From the cell containing the given text, extract its center point as [X, Y] coordinate. 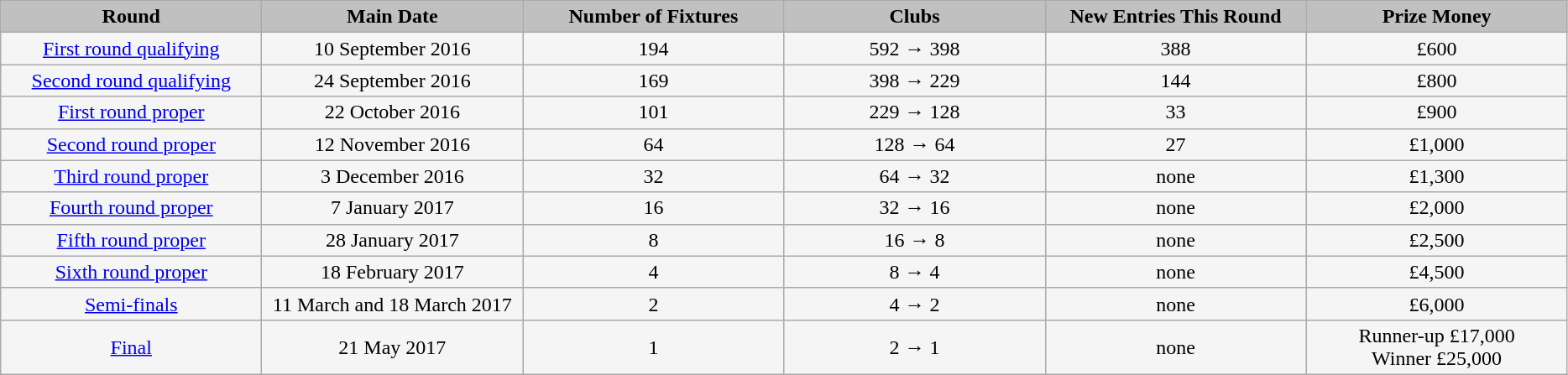
128 → 64 [915, 144]
11 March and 18 March 2017 [393, 304]
27 [1175, 144]
First round qualifying [131, 49]
Fifth round proper [131, 240]
16 → 8 [915, 240]
12 November 2016 [393, 144]
388 [1175, 49]
£900 [1437, 112]
18 February 2017 [393, 272]
32 [653, 176]
398 → 229 [915, 81]
10 September 2016 [393, 49]
2 [653, 304]
£2,500 [1437, 240]
144 [1175, 81]
Clubs [915, 17]
101 [653, 112]
64 [653, 144]
592 → 398 [915, 49]
28 January 2017 [393, 240]
£800 [1437, 81]
Third round proper [131, 176]
16 [653, 208]
£1,000 [1437, 144]
Second round proper [131, 144]
£6,000 [1437, 304]
Prize Money [1437, 17]
Sixth round proper [131, 272]
7 January 2017 [393, 208]
4 [653, 272]
£1,300 [1437, 176]
Round [131, 17]
Final [131, 347]
8 [653, 240]
2 → 1 [915, 347]
£2,000 [1437, 208]
22 October 2016 [393, 112]
Runner-up £17,000Winner £25,000 [1437, 347]
1 [653, 347]
First round proper [131, 112]
64 → 32 [915, 176]
8 → 4 [915, 272]
194 [653, 49]
Fourth round proper [131, 208]
£4,500 [1437, 272]
Second round qualifying [131, 81]
229 → 128 [915, 112]
4 → 2 [915, 304]
£600 [1437, 49]
New Entries This Round [1175, 17]
32 → 16 [915, 208]
33 [1175, 112]
169 [653, 81]
24 September 2016 [393, 81]
3 December 2016 [393, 176]
Semi-finals [131, 304]
21 May 2017 [393, 347]
Number of Fixtures [653, 17]
Main Date [393, 17]
